Detect which cell encompasses the target text, then output its [x, y] center coordinate. 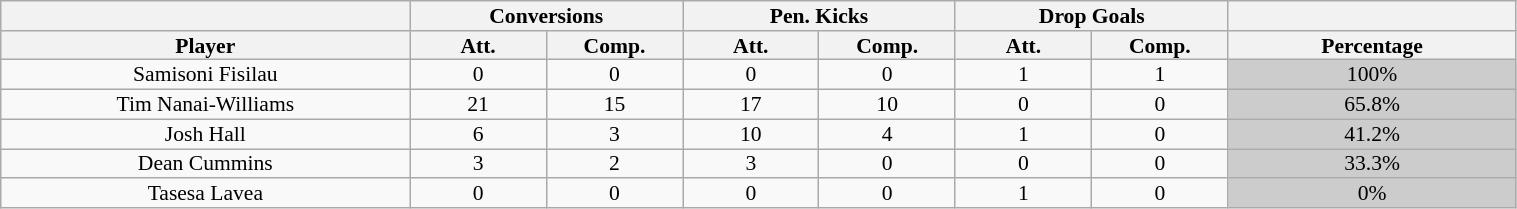
6 [478, 134]
Drop Goals [1092, 16]
4 [887, 134]
33.3% [1372, 164]
Conversions [546, 16]
2 [614, 164]
Josh Hall [206, 134]
Dean Cummins [206, 164]
Pen. Kicks [820, 16]
100% [1372, 75]
65.8% [1372, 105]
Percentage [1372, 46]
41.2% [1372, 134]
21 [478, 105]
0% [1372, 193]
17 [751, 105]
Tim Nanai-Williams [206, 105]
15 [614, 105]
Tasesa Lavea [206, 193]
Samisoni Fisilau [206, 75]
Player [206, 46]
